For the text-containing cell, return its midpoint in (X, Y) coordinate format. 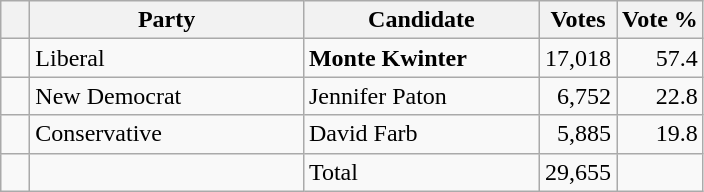
19.8 (660, 134)
New Democrat (167, 96)
Total (421, 172)
Candidate (421, 20)
David Farb (421, 134)
Party (167, 20)
22.8 (660, 96)
Jennifer Paton (421, 96)
Liberal (167, 58)
Monte Kwinter (421, 58)
17,018 (578, 58)
Votes (578, 20)
Vote % (660, 20)
Conservative (167, 134)
57.4 (660, 58)
6,752 (578, 96)
29,655 (578, 172)
5,885 (578, 134)
